Find where the given text appears and provide that cell's center as (x, y) coordinate. 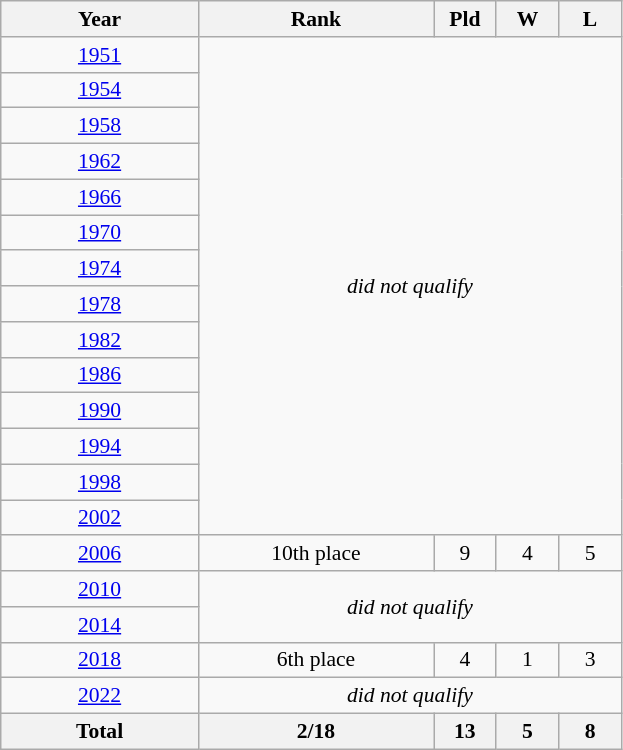
Pld (466, 19)
2006 (100, 554)
1990 (100, 411)
6th place (316, 660)
1970 (100, 233)
2018 (100, 660)
W (528, 19)
2/18 (316, 732)
1986 (100, 375)
13 (466, 732)
Rank (316, 19)
Total (100, 732)
1951 (100, 55)
1958 (100, 126)
1982 (100, 340)
1974 (100, 269)
2002 (100, 518)
2010 (100, 589)
8 (590, 732)
1994 (100, 447)
2022 (100, 696)
Year (100, 19)
2014 (100, 625)
1954 (100, 90)
1 (528, 660)
9 (466, 554)
1978 (100, 304)
10th place (316, 554)
1962 (100, 162)
L (590, 19)
3 (590, 660)
1966 (100, 197)
1998 (100, 482)
